Return [x, y] of the center of cell containing provided text 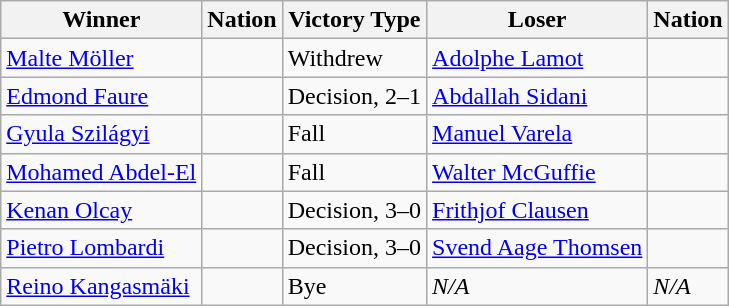
Walter McGuffie [538, 172]
Manuel Varela [538, 134]
Mohamed Abdel-El [102, 172]
Winner [102, 20]
Frithjof Clausen [538, 210]
Reino Kangasmäki [102, 286]
Withdrew [354, 58]
Malte Möller [102, 58]
Adolphe Lamot [538, 58]
Svend Aage Thomsen [538, 248]
Loser [538, 20]
Edmond Faure [102, 96]
Kenan Olcay [102, 210]
Victory Type [354, 20]
Decision, 2–1 [354, 96]
Gyula Szilágyi [102, 134]
Bye [354, 286]
Abdallah Sidani [538, 96]
Pietro Lombardi [102, 248]
